From the cell containing the given text, extract its center point as [X, Y] coordinate. 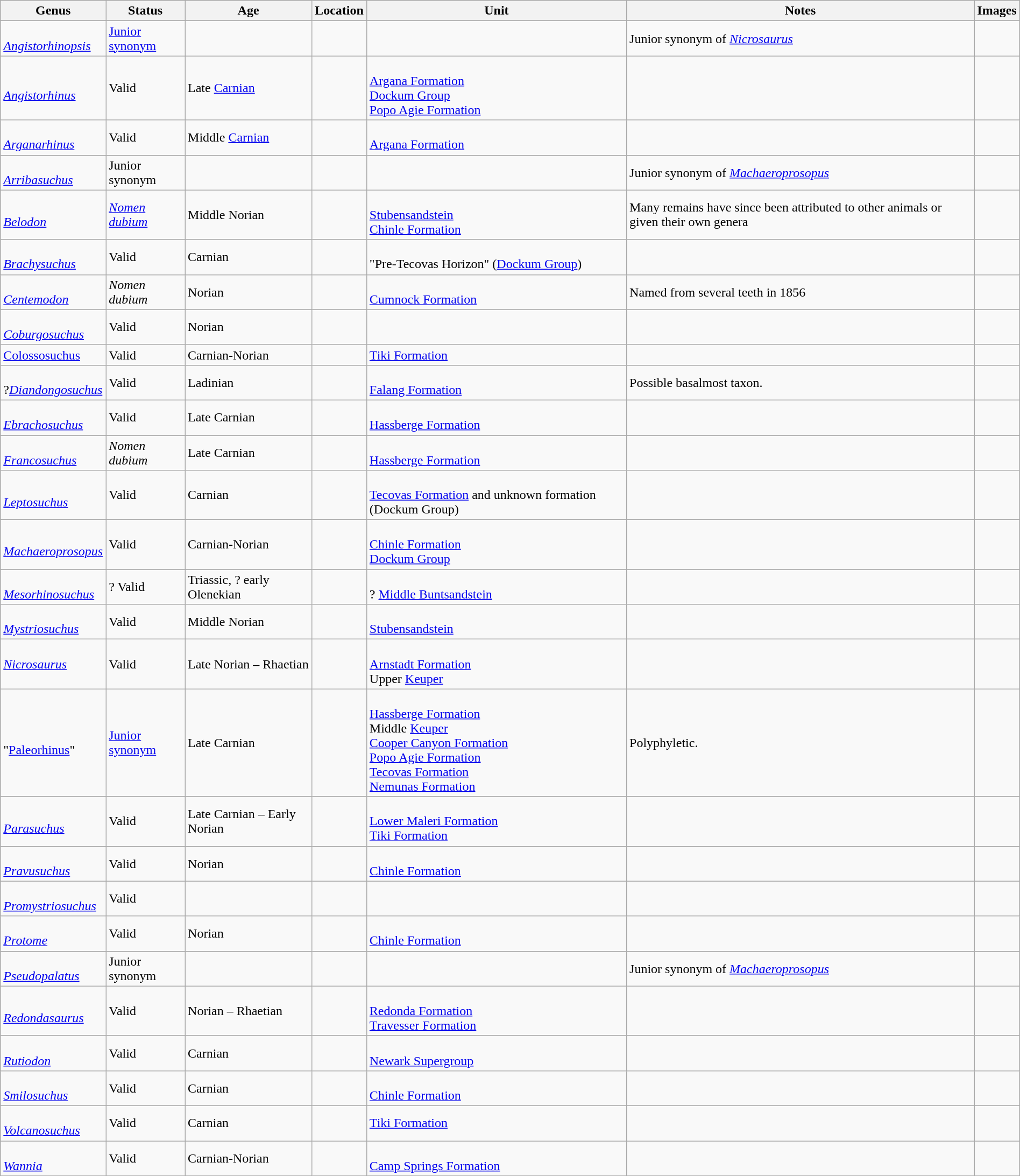
Late Carnian – Early Norian [249, 821]
Centemodon [53, 292]
Falang Formation [496, 382]
Mystriosuchus [53, 622]
Tecovas Formation and unknown formation (Dockum Group) [496, 495]
?Diandongosuchus [53, 382]
Redondasaurus [53, 1011]
Mesorhinosuchus [53, 587]
Francosuchus [53, 452]
Pravusuchus [53, 863]
Age [249, 11]
Arganarhinus [53, 138]
Cumnock Formation [496, 292]
Redonda Formation Travesser Formation [496, 1011]
? Middle Buntsandstein [496, 587]
Newark Supergroup [496, 1053]
Norian – Rhaetian [249, 1011]
Camp Springs Formation [496, 1158]
Pseudopalatus [53, 969]
Arribasuchus [53, 172]
Brachysuchus [53, 257]
Belodon [53, 215]
Stubensandstein [496, 622]
Location [339, 11]
Rutiodon [53, 1053]
Late Norian – Rhaetian [249, 664]
Images [997, 11]
Middle Carnian [249, 138]
Argana Formation [496, 138]
Chinle Formation Dockum Group [496, 545]
Possible basalmost taxon. [801, 382]
Promystriosuchus [53, 899]
Many remains have since been attributed to other animals or given their own genera [801, 215]
Stubensandstein Chinle Formation [496, 215]
Machaeroprosopus [53, 545]
Triassic, ? early Olenekian [249, 587]
Hassberge Formation Middle Keuper Cooper Canyon Formation Popo Agie Formation Tecovas Formation Nemunas Formation [496, 743]
Named from several teeth in 1856 [801, 292]
Lower Maleri Formation Tiki Formation [496, 821]
Unit [496, 11]
Volcanosuchus [53, 1123]
Angistorhinopsis [53, 39]
? Valid [145, 587]
Ebrachosuchus [53, 418]
Nicrosaurus [53, 664]
Angistorhinus [53, 88]
Wannia [53, 1158]
Protome [53, 933]
Junior synonym of Nicrosaurus [801, 39]
Colossosuchus [53, 355]
"Pre-Tecovas Horizon" (Dockum Group) [496, 257]
Notes [801, 11]
Genus [53, 11]
Arnstadt Formation Upper Keuper [496, 664]
"Paleorhinus" [53, 743]
Smilosuchus [53, 1088]
Leptosuchus [53, 495]
Status [145, 11]
Ladinian [249, 382]
Coburgosuchus [53, 327]
Polyphyletic. [801, 743]
Parasuchus [53, 821]
Argana Formation Dockum Group Popo Agie Formation [496, 88]
